Return the (x, y) coordinate for the center point of the cell that contains the specified text.  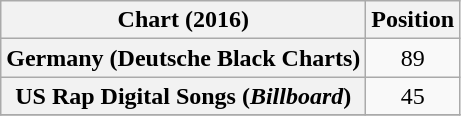
Position (413, 20)
Germany (Deutsche Black Charts) (184, 58)
45 (413, 96)
US Rap Digital Songs (Billboard) (184, 96)
89 (413, 58)
Chart (2016) (184, 20)
